Provide the (X, Y) coordinate of the cell's center where the given text is located.  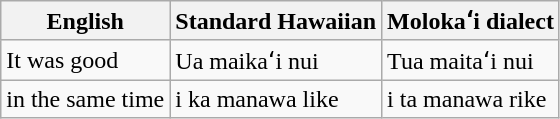
i ka manawa like (276, 99)
It was good (86, 60)
Standard Hawaiian (276, 21)
English (86, 21)
Molokaʻi dialect (471, 21)
Tua maitaʻi nui (471, 60)
Ua maikaʻi nui (276, 60)
i ta manawa rike (471, 99)
in the same time (86, 99)
